Pinpoint the cell where the given text exists, returning its [x, y] midpoint coordinate. 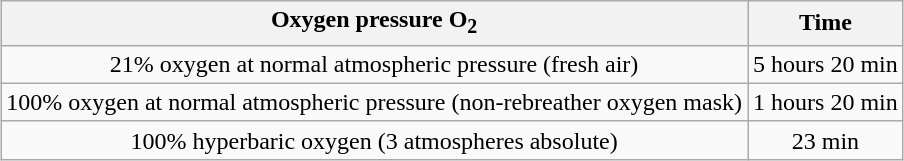
21% oxygen at normal atmospheric pressure (fresh air) [374, 64]
5 hours 20 min [826, 64]
Oxygen pressure О2 [374, 23]
Time [826, 23]
23 min [826, 140]
1 hours 20 min [826, 102]
100% oxygen at normal atmospheric pressure (non-rebreather oxygen mask) [374, 102]
100% hyperbaric oxygen (3 atmospheres absolute) [374, 140]
